Determine the (X, Y) coordinate at the center of the cell enclosing the given text.  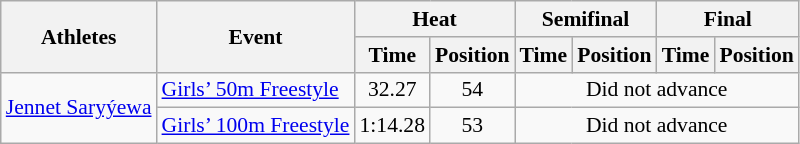
Semifinal (585, 19)
Final (728, 19)
54 (472, 90)
1:14.28 (392, 126)
Heat (435, 19)
Girls’ 100m Freestyle (256, 126)
53 (472, 126)
Athletes (79, 36)
Girls’ 50m Freestyle (256, 90)
Event (256, 36)
32.27 (392, 90)
Jennet Saryýewa (79, 108)
